Find where the given text appears and provide that cell's center as [x, y] coordinate. 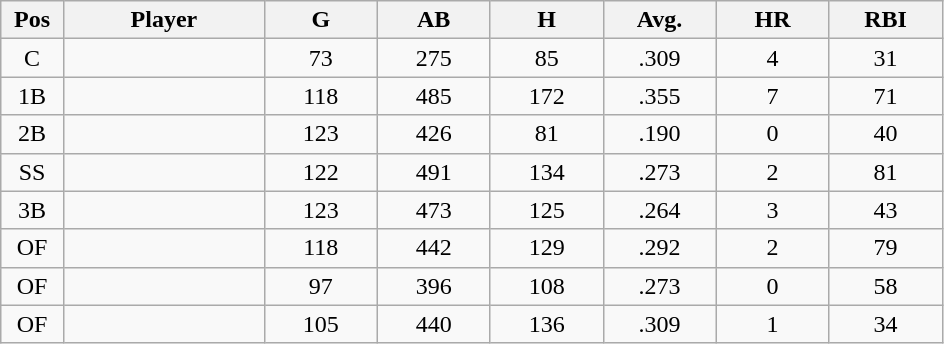
85 [546, 58]
.264 [660, 210]
275 [434, 58]
473 [434, 210]
C [32, 58]
79 [886, 248]
Player [164, 20]
97 [320, 286]
2B [32, 134]
3B [32, 210]
.355 [660, 96]
7 [772, 96]
34 [886, 324]
491 [434, 172]
Pos [32, 20]
129 [546, 248]
Avg. [660, 20]
H [546, 20]
122 [320, 172]
485 [434, 96]
58 [886, 286]
.190 [660, 134]
440 [434, 324]
71 [886, 96]
396 [434, 286]
G [320, 20]
426 [434, 134]
3 [772, 210]
172 [546, 96]
108 [546, 286]
43 [886, 210]
40 [886, 134]
HR [772, 20]
31 [886, 58]
SS [32, 172]
442 [434, 248]
AB [434, 20]
.292 [660, 248]
1B [32, 96]
125 [546, 210]
136 [546, 324]
1 [772, 324]
4 [772, 58]
RBI [886, 20]
134 [546, 172]
105 [320, 324]
73 [320, 58]
